Identify which cell holds the provided text, then report its (x, y) central coordinate. 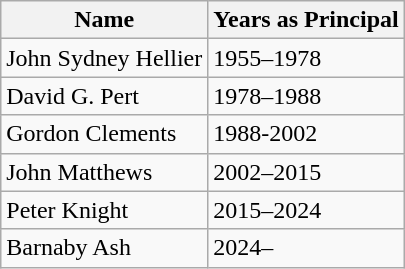
2002–2015 (306, 172)
John Sydney Hellier (104, 58)
Gordon Clements (104, 134)
Name (104, 20)
1955–1978 (306, 58)
Barnaby Ash (104, 248)
2015–2024 (306, 210)
Years as Principal (306, 20)
1978–1988 (306, 96)
2024– (306, 248)
1988-2002 (306, 134)
John Matthews (104, 172)
Peter Knight (104, 210)
David G. Pert (104, 96)
